Find where the given text appears and provide that cell's center as (x, y) coordinate. 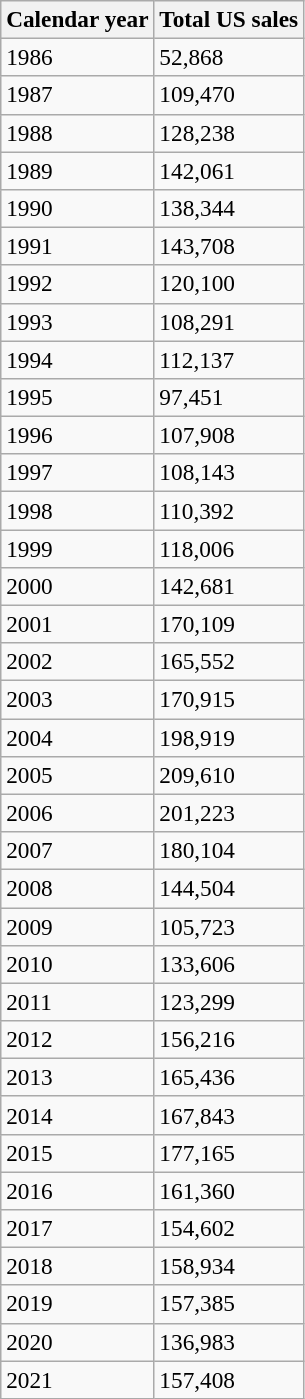
138,344 (229, 208)
2002 (78, 662)
142,681 (229, 586)
2016 (78, 1190)
156,216 (229, 1039)
177,165 (229, 1153)
2001 (78, 624)
2013 (78, 1077)
1987 (78, 95)
2005 (78, 775)
97,451 (229, 397)
105,723 (229, 926)
118,006 (229, 548)
2003 (78, 699)
2000 (78, 586)
165,552 (229, 662)
2008 (78, 888)
1996 (78, 435)
110,392 (229, 510)
1989 (78, 170)
1998 (78, 510)
133,606 (229, 964)
Calendar year (78, 19)
158,934 (229, 1266)
108,291 (229, 322)
1997 (78, 473)
1999 (78, 548)
2021 (78, 1379)
2004 (78, 737)
2012 (78, 1039)
107,908 (229, 435)
142,061 (229, 170)
157,408 (229, 1379)
143,708 (229, 246)
136,983 (229, 1342)
209,610 (229, 775)
167,843 (229, 1115)
1991 (78, 246)
1994 (78, 359)
157,385 (229, 1304)
1986 (78, 57)
123,299 (229, 1002)
165,436 (229, 1077)
198,919 (229, 737)
120,100 (229, 284)
2010 (78, 964)
170,915 (229, 699)
112,137 (229, 359)
1995 (78, 397)
180,104 (229, 850)
2009 (78, 926)
52,868 (229, 57)
2007 (78, 850)
154,602 (229, 1228)
1990 (78, 208)
170,109 (229, 624)
2014 (78, 1115)
2017 (78, 1228)
2019 (78, 1304)
128,238 (229, 133)
2020 (78, 1342)
1988 (78, 133)
201,223 (229, 813)
144,504 (229, 888)
1992 (78, 284)
2006 (78, 813)
108,143 (229, 473)
1993 (78, 322)
109,470 (229, 95)
2011 (78, 1002)
161,360 (229, 1190)
2018 (78, 1266)
2015 (78, 1153)
Total US sales (229, 19)
